Detect which cell encompasses the target text, then output its [X, Y] center coordinate. 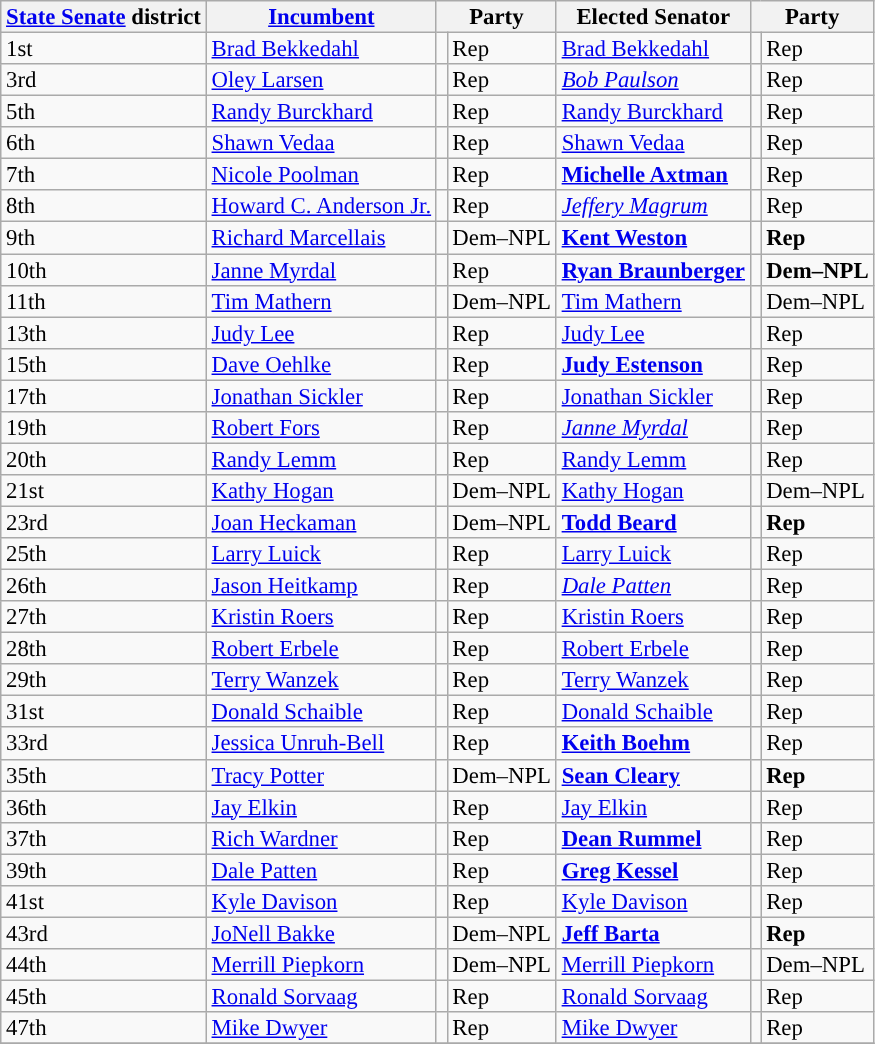
JoNell Bakke [321, 933]
20th [104, 459]
7th [104, 175]
Dave Oehlke [321, 364]
Elected Senator [653, 17]
Jeff Barta [653, 933]
Michelle Axtman [653, 175]
31st [104, 712]
6th [104, 143]
47th [104, 1028]
36th [104, 807]
23rd [104, 522]
Sean Cleary [653, 775]
35th [104, 775]
Tracy Potter [321, 775]
43rd [104, 933]
Jason Heitkamp [321, 586]
45th [104, 996]
11th [104, 301]
Richard Marcellais [321, 238]
Todd Beard [653, 522]
1st [104, 49]
Jessica Unruh-Bell [321, 744]
37th [104, 838]
5th [104, 112]
13th [104, 333]
41st [104, 902]
27th [104, 617]
Judy Estenson [653, 364]
44th [104, 965]
21st [104, 491]
3rd [104, 80]
10th [104, 270]
8th [104, 206]
15th [104, 364]
Jeffery Magrum [653, 206]
Howard C. Anderson Jr. [321, 206]
Keith Boehm [653, 744]
19th [104, 428]
Oley Larsen [321, 80]
17th [104, 396]
Rich Wardner [321, 838]
25th [104, 554]
Kent Weston [653, 238]
Dean Rummel [653, 838]
28th [104, 649]
39th [104, 870]
Joan Heckaman [321, 522]
33rd [104, 744]
Incumbent [321, 17]
26th [104, 586]
Robert Fors [321, 428]
State Senate district [104, 17]
Ryan Braunberger [653, 270]
Greg Kessel [653, 870]
29th [104, 680]
9th [104, 238]
Bob Paulson [653, 80]
Nicole Poolman [321, 175]
